Extract the (X, Y) coordinate from the center of the cell holding the provided text.  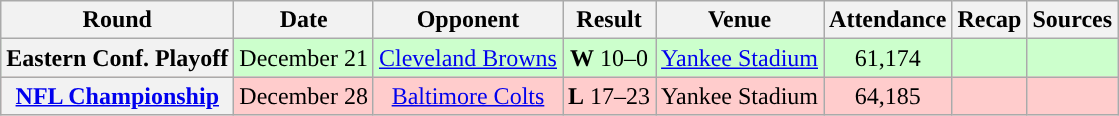
NFL Championship (118, 96)
Result (608, 20)
64,185 (888, 96)
Venue (740, 20)
Opponent (468, 20)
Date (304, 20)
Attendance (888, 20)
Cleveland Browns (468, 58)
Eastern Conf. Playoff (118, 58)
Sources (1072, 20)
L 17–23 (608, 96)
Baltimore Colts (468, 96)
Recap (990, 20)
Round (118, 20)
December 28 (304, 96)
December 21 (304, 58)
W 10–0 (608, 58)
61,174 (888, 58)
